Pinpoint the cell where the given text exists, returning its [X, Y] midpoint coordinate. 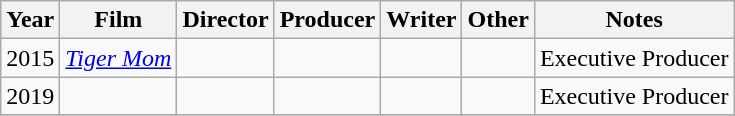
Year [30, 20]
Other [498, 20]
Tiger Mom [118, 58]
Director [226, 20]
Notes [634, 20]
2015 [30, 58]
2019 [30, 96]
Film [118, 20]
Producer [328, 20]
Writer [422, 20]
